Scan for the cell matching the given text and deliver its (X, Y) coordinate at center. 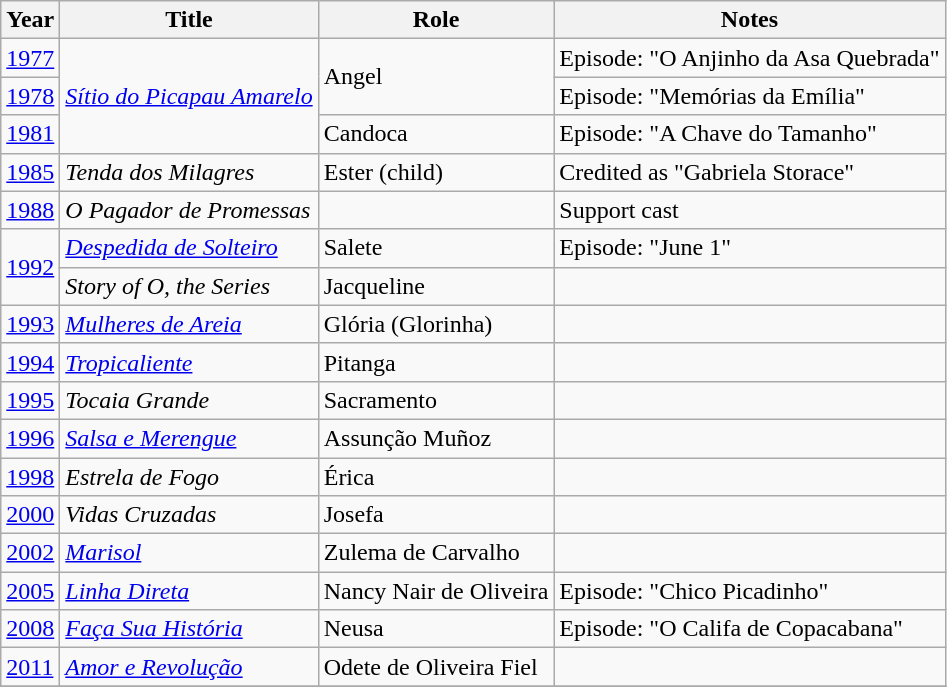
Faça Sua História (189, 629)
1978 (30, 96)
Tenda dos Milagres (189, 172)
Marisol (189, 553)
2002 (30, 553)
Despedida de Solteiro (189, 248)
Angel (436, 77)
Notes (750, 20)
1977 (30, 58)
1996 (30, 438)
Episode: "O Anjinho da Asa Quebrada" (750, 58)
Neusa (436, 629)
1981 (30, 134)
2011 (30, 667)
2000 (30, 515)
Zulema de Carvalho (436, 553)
Tropicaliente (189, 362)
1995 (30, 400)
Episode: "Chico Picadinho" (750, 591)
Jacqueline (436, 286)
Glória (Glorinha) (436, 324)
Episode: "O Califa de Copacabana" (750, 629)
Nancy Nair de Oliveira (436, 591)
Credited as "Gabriela Storace" (750, 172)
Érica (436, 477)
Episode: "Memórias da Emília" (750, 96)
2008 (30, 629)
2005 (30, 591)
Amor e Revolução (189, 667)
Episode: "June 1" (750, 248)
Estrela de Fogo (189, 477)
Title (189, 20)
1994 (30, 362)
Pitanga (436, 362)
Sacramento (436, 400)
Mulheres de Areia (189, 324)
Odete de Oliveira Fiel (436, 667)
Year (30, 20)
Role (436, 20)
Linha Direta (189, 591)
Salsa e Merengue (189, 438)
Tocaia Grande (189, 400)
1988 (30, 210)
Support cast (750, 210)
Story of O, the Series (189, 286)
1993 (30, 324)
1985 (30, 172)
Ester (child) (436, 172)
Candoca (436, 134)
Salete (436, 248)
Assunção Muñoz (436, 438)
Vidas Cruzadas (189, 515)
Sítio do Picapau Amarelo (189, 96)
Josefa (436, 515)
Episode: "A Chave do Tamanho" (750, 134)
O Pagador de Promessas (189, 210)
1992 (30, 267)
1998 (30, 477)
